Identify which cell holds the provided text, then report its (x, y) central coordinate. 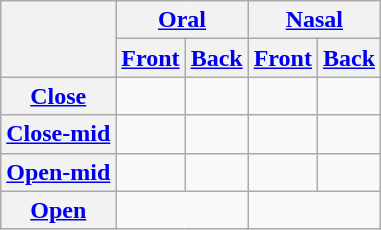
Close-mid (58, 134)
Open-mid (58, 172)
Oral (182, 20)
Nasal (314, 20)
Close (58, 96)
Open (58, 210)
